Find where the given text appears and provide that cell's center as (X, Y) coordinate. 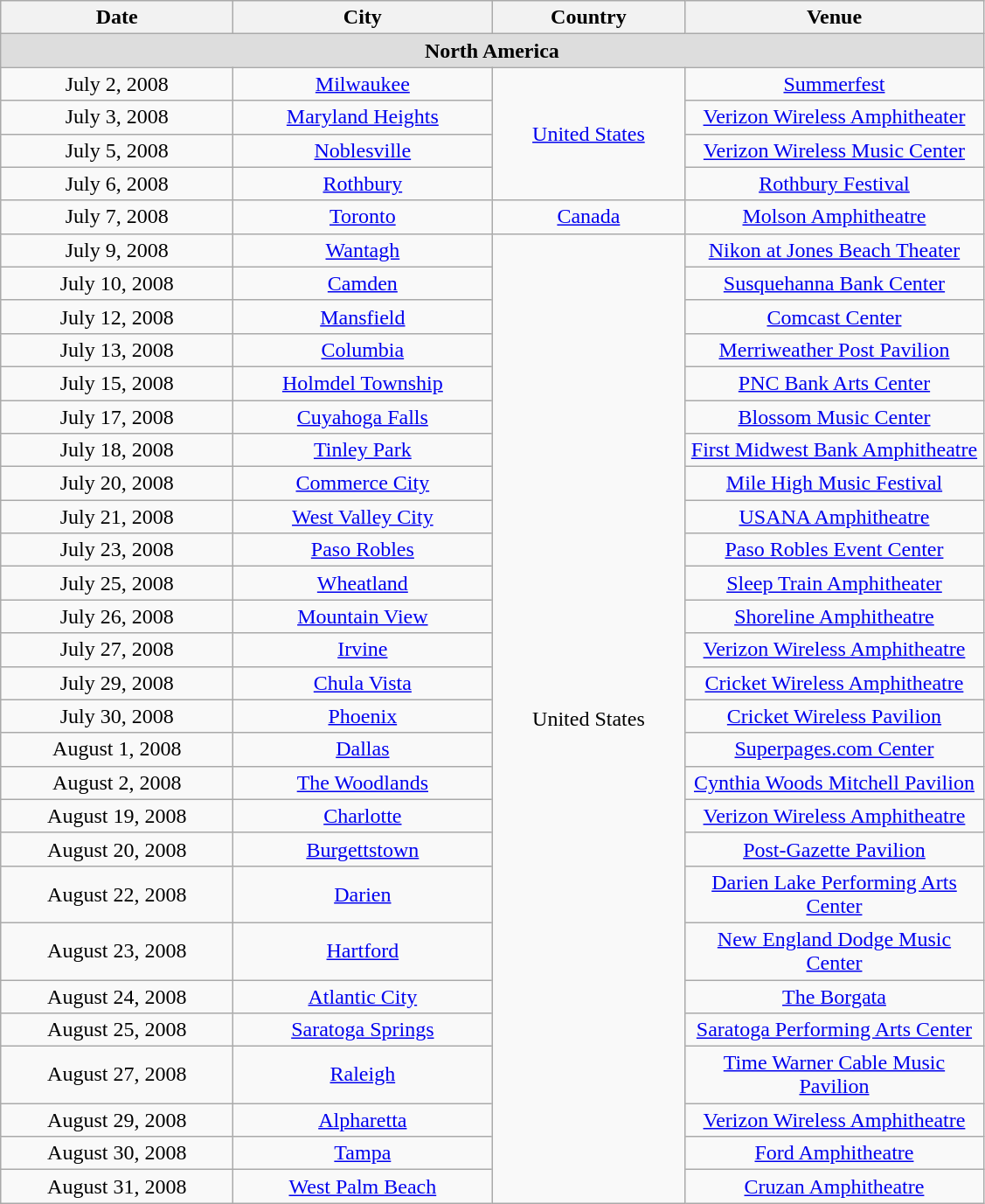
Date (117, 17)
July 30, 2008 (117, 716)
Cuyahoga Falls (363, 417)
Susquehanna Bank Center (834, 283)
North America (492, 51)
Shoreline Amphitheatre (834, 616)
Cynthia Woods Mitchell Pavilion (834, 783)
Saratoga Performing Arts Center (834, 1030)
Blossom Music Center (834, 417)
West Palm Beach (363, 1187)
Nikon at Jones Beach Theater (834, 250)
July 23, 2008 (117, 550)
July 26, 2008 (117, 616)
Atlantic City (363, 996)
West Valley City (363, 517)
August 22, 2008 (117, 894)
Raleigh (363, 1075)
Burgettstown (363, 849)
July 21, 2008 (117, 517)
Merriweather Post Pavilion (834, 350)
July 29, 2008 (117, 683)
August 20, 2008 (117, 849)
August 25, 2008 (117, 1030)
July 13, 2008 (117, 350)
Molson Amphitheatre (834, 217)
Columbia (363, 350)
Alpharetta (363, 1120)
July 6, 2008 (117, 184)
The Borgata (834, 996)
Chula Vista (363, 683)
July 18, 2008 (117, 450)
Phoenix (363, 716)
July 15, 2008 (117, 383)
Darien (363, 894)
Verizon Wireless Music Center (834, 150)
July 5, 2008 (117, 150)
Venue (834, 17)
Saratoga Springs (363, 1030)
Milwaukee (363, 84)
July 7, 2008 (117, 217)
Charlotte (363, 816)
July 17, 2008 (117, 417)
Rothbury (363, 184)
Tampa (363, 1153)
August 30, 2008 (117, 1153)
Mountain View (363, 616)
Paso Robles (363, 550)
Mansfield (363, 317)
Wheatland (363, 583)
Commerce City (363, 484)
Toronto (363, 217)
Mile High Music Festival (834, 484)
Verizon Wireless Amphitheater (834, 117)
Cricket Wireless Amphitheatre (834, 683)
Noblesville (363, 150)
July 27, 2008 (117, 650)
August 24, 2008 (117, 996)
Camden (363, 283)
Cruzan Amphitheatre (834, 1187)
Comcast Center (834, 317)
Maryland Heights (363, 117)
August 31, 2008 (117, 1187)
August 27, 2008 (117, 1075)
August 1, 2008 (117, 749)
Hartford (363, 951)
First Midwest Bank Amphitheatre (834, 450)
Wantagh (363, 250)
Canada (589, 217)
Dallas (363, 749)
Irvine (363, 650)
July 2, 2008 (117, 84)
July 25, 2008 (117, 583)
August 19, 2008 (117, 816)
Summerfest (834, 84)
Paso Robles Event Center (834, 550)
Tinley Park (363, 450)
August 23, 2008 (117, 951)
City (363, 17)
New England Dodge Music Center (834, 951)
Ford Amphitheatre (834, 1153)
Darien Lake Performing Arts Center (834, 894)
The Woodlands (363, 783)
August 2, 2008 (117, 783)
Post-Gazette Pavilion (834, 849)
August 29, 2008 (117, 1120)
July 12, 2008 (117, 317)
Cricket Wireless Pavilion (834, 716)
July 9, 2008 (117, 250)
Holmdel Township (363, 383)
PNC Bank Arts Center (834, 383)
Time Warner Cable Music Pavilion (834, 1075)
USANA Amphitheatre (834, 517)
Superpages.com Center (834, 749)
July 20, 2008 (117, 484)
Rothbury Festival (834, 184)
Country (589, 17)
July 3, 2008 (117, 117)
Sleep Train Amphitheater (834, 583)
July 10, 2008 (117, 283)
